For the text-containing cell, return its midpoint in (x, y) coordinate format. 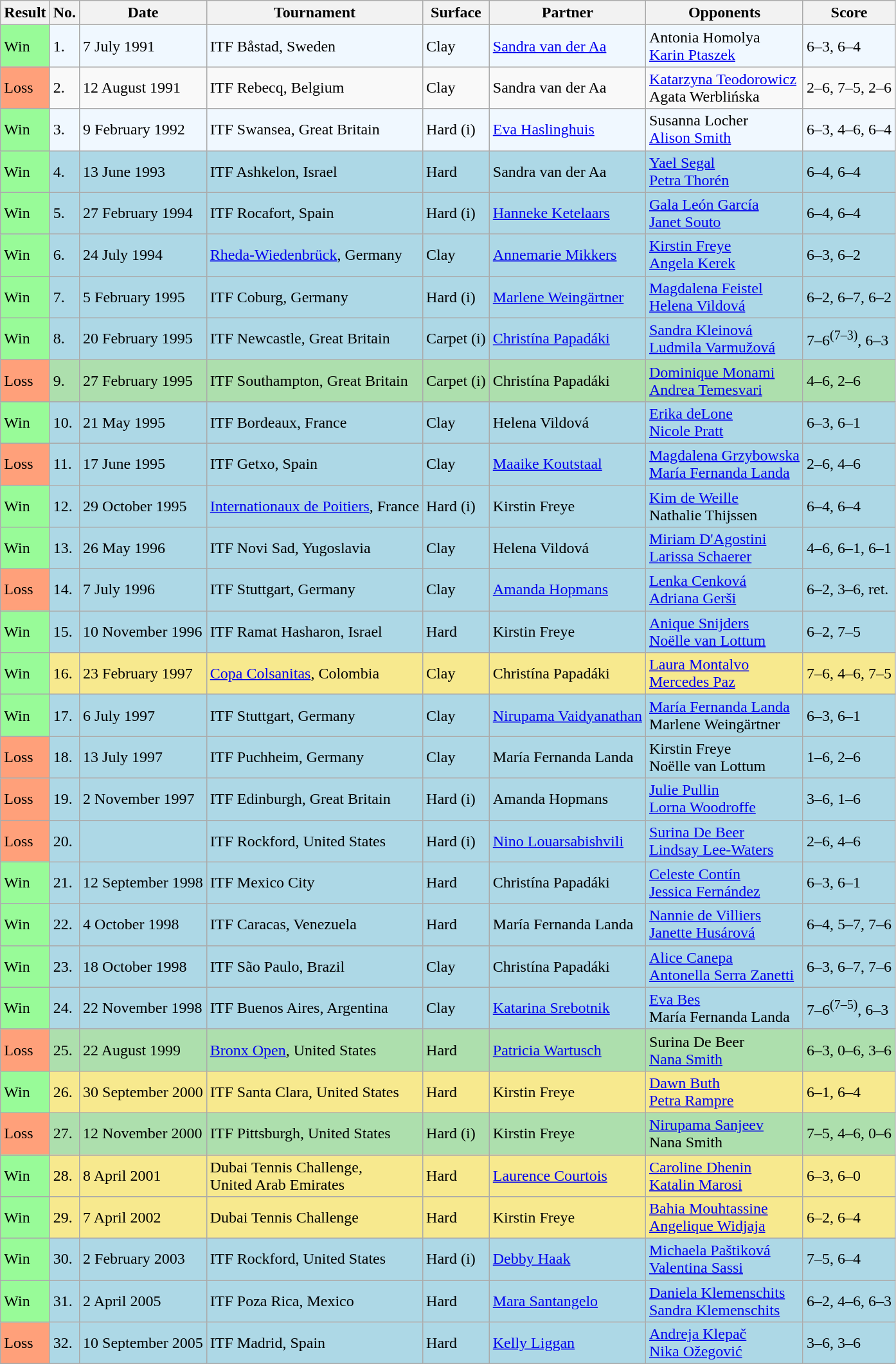
Laurence Courtois (567, 1176)
ITF Caracas, Venezuela (314, 925)
27 February 1994 (143, 214)
2–6, 7–5, 2–6 (848, 87)
Daniela Klemenschits Sandra Klemenschits (724, 1302)
Bronx Open, United States (314, 1050)
30 September 2000 (143, 1092)
Katarzyna Teodorowicz Agata Werblińska (724, 87)
3. (64, 130)
Yael Segal Petra Thorén (724, 171)
3–6, 3–6 (848, 1343)
10 November 1996 (143, 632)
32. (64, 1343)
ITF Southampton, Great Britain (314, 381)
Magdalena Grzybowska María Fernanda Landa (724, 464)
ITF Pittsburgh, United States (314, 1133)
2 February 2003 (143, 1259)
22. (64, 925)
20. (64, 841)
24. (64, 1008)
27. (64, 1133)
Erika deLone Nicole Pratt (724, 422)
9 February 1992 (143, 130)
Magdalena Feistel Helena Vildová (724, 297)
7–6, 4–6, 7–5 (848, 674)
14. (64, 590)
6–2, 3–6, ret. (848, 590)
ITF São Paulo, Brazil (314, 966)
6 July 1997 (143, 715)
Dubai Tennis Challenge (314, 1218)
6–3, 4–6, 6–4 (848, 130)
10. (64, 422)
4 October 1998 (143, 925)
21 May 1995 (143, 422)
Maaike Koutstaal (567, 464)
Result (25, 13)
Bahia Mouhtassine Angelique Widjaja (724, 1218)
Nirupama Sanjeev Nana Smith (724, 1133)
23. (64, 966)
12 August 1991 (143, 87)
ITF Swansea, Great Britain (314, 130)
6–2, 6–4 (848, 1218)
Celeste Contín Jessica Fernández (724, 882)
15. (64, 632)
2. (64, 87)
17. (64, 715)
Mara Santangelo (567, 1302)
23 February 1997 (143, 674)
Kirstin Freye Angela Kerek (724, 255)
2 April 2005 (143, 1302)
22 November 1998 (143, 1008)
María Fernanda Landa Marlene Weingärtner (724, 715)
30. (64, 1259)
13 June 1993 (143, 171)
ITF Edinburgh, Great Britain (314, 799)
17 June 1995 (143, 464)
Anique Snijders Noëlle van Lottum (724, 632)
8 April 2001 (143, 1176)
7–5, 4–6, 0–6 (848, 1133)
31. (64, 1302)
6–4, 5–7, 7–6 (848, 925)
2 November 1997 (143, 799)
ITF Madrid, Spain (314, 1343)
16. (64, 674)
13 July 1997 (143, 758)
12 September 1998 (143, 882)
6–3, 6–7, 7–6 (848, 966)
ITF Getxo, Spain (314, 464)
11. (64, 464)
Surface (456, 13)
4–6, 2–6 (848, 381)
7–6(7–5), 6–3 (848, 1008)
Laura Montalvo Mercedes Paz (724, 674)
7–6(7–3), 6–3 (848, 338)
Eva Bes María Fernanda Landa (724, 1008)
20 February 1995 (143, 338)
22 August 1999 (143, 1050)
9. (64, 381)
25. (64, 1050)
ITF Ashkelon, Israel (314, 171)
ITF Coburg, Germany (314, 297)
Kim de Weille Nathalie Thijssen (724, 505)
Copa Colsanitas, Colombia (314, 674)
Dawn Buth Petra Rampre (724, 1092)
Eva Haslinghuis (567, 130)
ITF Buenos Aires, Argentina (314, 1008)
Nino Louarsabishvili (567, 841)
5. (64, 214)
Julie Pullin Lorna Woodroffe (724, 799)
6–3, 6–4 (848, 46)
Michaela Paštiková Valentina Sassi (724, 1259)
7–5, 6–4 (848, 1259)
Lenka Cenková Adriana Gerši (724, 590)
26. (64, 1092)
12 November 2000 (143, 1133)
21. (64, 882)
Kelly Liggan (567, 1343)
Surina De Beer Nana Smith (724, 1050)
6–1, 6–4 (848, 1092)
Antonia Homolya Karin Ptaszek (724, 46)
29 October 1995 (143, 505)
6–2, 7–5 (848, 632)
Gala León García Janet Souto (724, 214)
7. (64, 297)
18 October 1998 (143, 966)
Patricia Wartusch (567, 1050)
Kirstin Freye Noëlle van Lottum (724, 758)
1. (64, 46)
Partner (567, 13)
1–6, 2–6 (848, 758)
4. (64, 171)
7 April 2002 (143, 1218)
28. (64, 1176)
13. (64, 548)
4–6, 6–1, 6–1 (848, 548)
ITF Ramat Hasharon, Israel (314, 632)
Rheda-Wiedenbrück, Germany (314, 255)
Andreja Klepač Nika Ožegović (724, 1343)
Miriam D'Agostini Larissa Schaerer (724, 548)
Marlene Weingärtner (567, 297)
3–6, 1–6 (848, 799)
6–2, 4–6, 6–3 (848, 1302)
26 May 1996 (143, 548)
Nannie de Villiers Janette Husárová (724, 925)
ITF Båstad, Sweden (314, 46)
6–3, 6–2 (848, 255)
6–2, 6–7, 6–2 (848, 297)
5 February 1995 (143, 297)
Score (848, 13)
Debby Haak (567, 1259)
ITF Novi Sad, Yugoslavia (314, 548)
ITF Puchheim, Germany (314, 758)
Internationaux de Poitiers, France (314, 505)
Hanneke Ketelaars (567, 214)
8. (64, 338)
ITF Poza Rica, Mexico (314, 1302)
18. (64, 758)
Tournament (314, 13)
ITF Rocafort, Spain (314, 214)
6–3, 6–0 (848, 1176)
19. (64, 799)
Susanna Locher Alison Smith (724, 130)
Annemarie Mikkers (567, 255)
6. (64, 255)
7 July 1996 (143, 590)
Surina De Beer Lindsay Lee-Waters (724, 841)
Date (143, 13)
6–3, 0–6, 3–6 (848, 1050)
10 September 2005 (143, 1343)
ITF Santa Clara, United States (314, 1092)
ITF Rebecq, Belgium (314, 87)
29. (64, 1218)
24 July 1994 (143, 255)
ITF Mexico City (314, 882)
7 July 1991 (143, 46)
Dubai Tennis Challenge, United Arab Emirates (314, 1176)
Nirupama Vaidyanathan (567, 715)
Caroline Dhenin Katalin Marosi (724, 1176)
ITF Bordeaux, France (314, 422)
Alice Canepa Antonella Serra Zanetti (724, 966)
Katarina Srebotnik (567, 1008)
27 February 1995 (143, 381)
No. (64, 13)
ITF Newcastle, Great Britain (314, 338)
12. (64, 505)
Sandra Kleinová Ludmila Varmužová (724, 338)
Opponents (724, 13)
Dominique Monami Andrea Temesvari (724, 381)
